Output the (X, Y) coordinate of the center of the cell containing the given text.  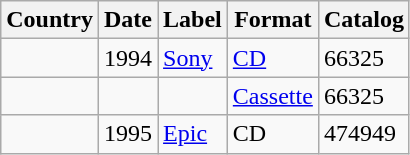
Epic (193, 134)
Date (128, 20)
Cassette (272, 96)
Sony (193, 58)
1994 (128, 58)
474949 (364, 134)
Format (272, 20)
Label (193, 20)
1995 (128, 134)
Country (50, 20)
Catalog (364, 20)
